Find where the given text appears and provide that cell's center as [x, y] coordinate. 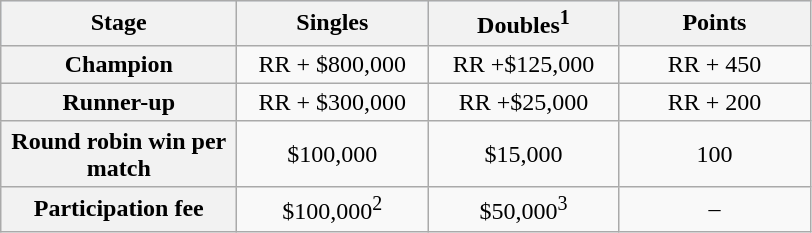
RR + $800,000 [332, 64]
Participation fee [119, 208]
Points [714, 24]
$50,0003 [524, 208]
$100,000 [332, 154]
Doubles1 [524, 24]
Stage [119, 24]
RR + 200 [714, 102]
Singles [332, 24]
Champion [119, 64]
100 [714, 154]
RR + $300,000 [332, 102]
RR + 450 [714, 64]
Round robin win per match [119, 154]
Runner-up [119, 102]
$100,0002 [332, 208]
RR +$125,000 [524, 64]
RR +$25,000 [524, 102]
$15,000 [524, 154]
– [714, 208]
